Scan for the cell matching the given text and deliver its (X, Y) coordinate at center. 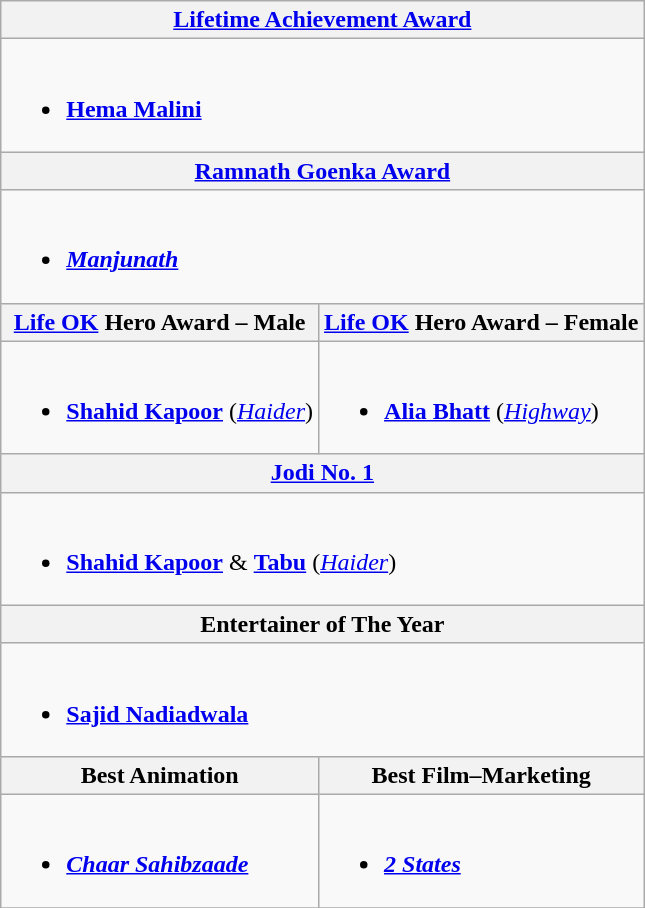
Lifetime Achievement Award (322, 20)
Shahid Kapoor & Tabu (Haider) (322, 548)
Alia Bhatt (Highway) (482, 398)
Ramnath Goenka Award (322, 171)
Manjunath (322, 246)
Entertainer of The Year (322, 624)
Chaar Sahibzaade (160, 850)
Jodi No. 1 (322, 473)
Sajid Nadiadwala (322, 700)
Best Animation (160, 775)
Shahid Kapoor (Haider) (160, 398)
Life OK Hero Award – Female (482, 322)
2 States (482, 850)
Hema Malini (322, 96)
Life OK Hero Award – Male (160, 322)
Best Film–Marketing (482, 775)
